From the cell containing the given text, extract its center point as [X, Y] coordinate. 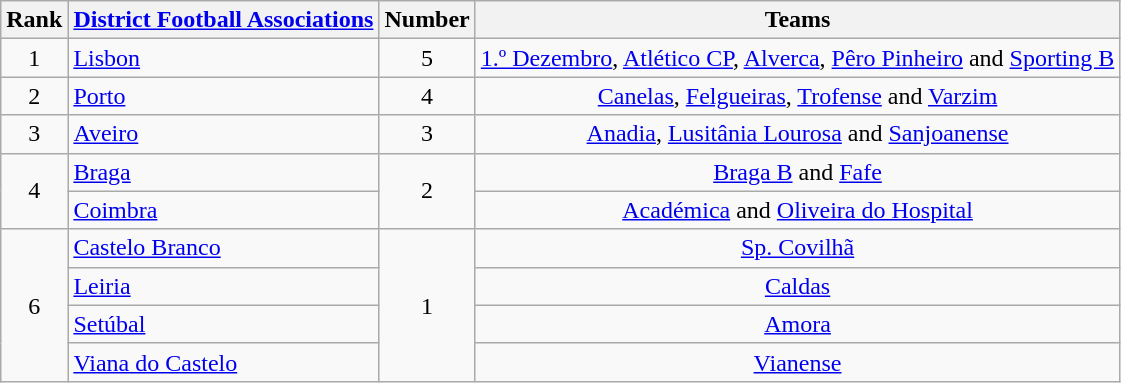
Coimbra [224, 210]
District Football Associations [224, 20]
Viana do Castelo [224, 362]
5 [427, 58]
1.º Dezembro, Atlético CP, Alverca, Pêro Pinheiro and Sporting B [797, 58]
Leiria [224, 286]
Lisbon [224, 58]
Braga [224, 172]
Castelo Branco [224, 248]
Teams [797, 20]
Porto [224, 96]
Caldas [797, 286]
Rank [34, 20]
6 [34, 305]
Amora [797, 324]
Académica and Oliveira do Hospital [797, 210]
Anadia, Lusitânia Lourosa and Sanjoanense [797, 134]
Vianense [797, 362]
Braga B and Fafe [797, 172]
Setúbal [224, 324]
Canelas, Felgueiras, Trofense and Varzim [797, 96]
Aveiro [224, 134]
Number [427, 20]
Sp. Covilhã [797, 248]
